Return (X, Y) of the center of cell containing provided text 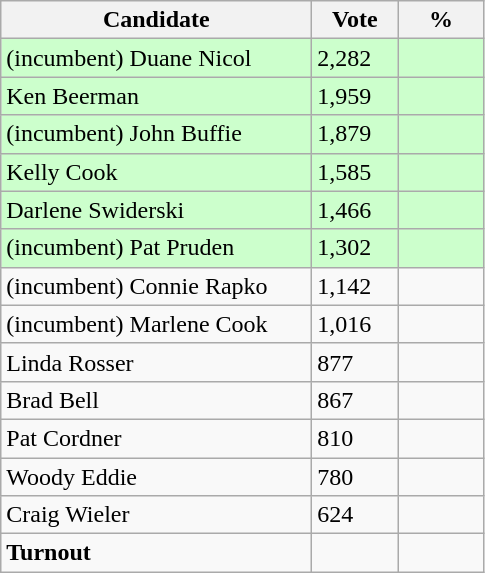
Darlene Swiderski (156, 210)
1,959 (355, 96)
(incumbent) Marlene Cook (156, 324)
% (441, 20)
1,879 (355, 134)
Brad Bell (156, 400)
Vote (355, 20)
1,142 (355, 286)
(incumbent) Pat Pruden (156, 248)
(incumbent) John Buffie (156, 134)
Turnout (156, 553)
Ken Beerman (156, 96)
1,585 (355, 172)
1,302 (355, 248)
Linda Rosser (156, 362)
877 (355, 362)
810 (355, 438)
(incumbent) Duane Nicol (156, 58)
Candidate (156, 20)
Pat Cordner (156, 438)
Kelly Cook (156, 172)
1,466 (355, 210)
780 (355, 477)
624 (355, 515)
Craig Wieler (156, 515)
2,282 (355, 58)
Woody Eddie (156, 477)
1,016 (355, 324)
(incumbent) Connie Rapko (156, 286)
867 (355, 400)
